Pinpoint the cell where the given text exists, returning its (x, y) midpoint coordinate. 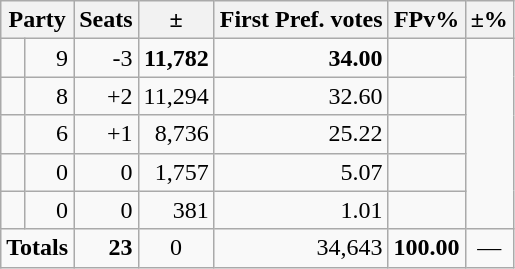
100.00 (426, 248)
+1 (106, 134)
381 (176, 210)
25.22 (301, 134)
34.00 (301, 58)
First Pref. votes (301, 20)
-3 (106, 58)
11,294 (176, 96)
1,757 (176, 172)
+2 (106, 96)
34,643 (301, 248)
5.07 (301, 172)
Seats (106, 20)
11,782 (176, 58)
±% (489, 20)
23 (106, 248)
1.01 (301, 210)
FPv% (426, 20)
32.60 (301, 96)
9 (48, 58)
8 (48, 96)
— (489, 248)
8,736 (176, 134)
Totals (38, 248)
Party (38, 20)
6 (48, 134)
± (176, 20)
